Scan for the cell matching the given text and deliver its [x, y] coordinate at center. 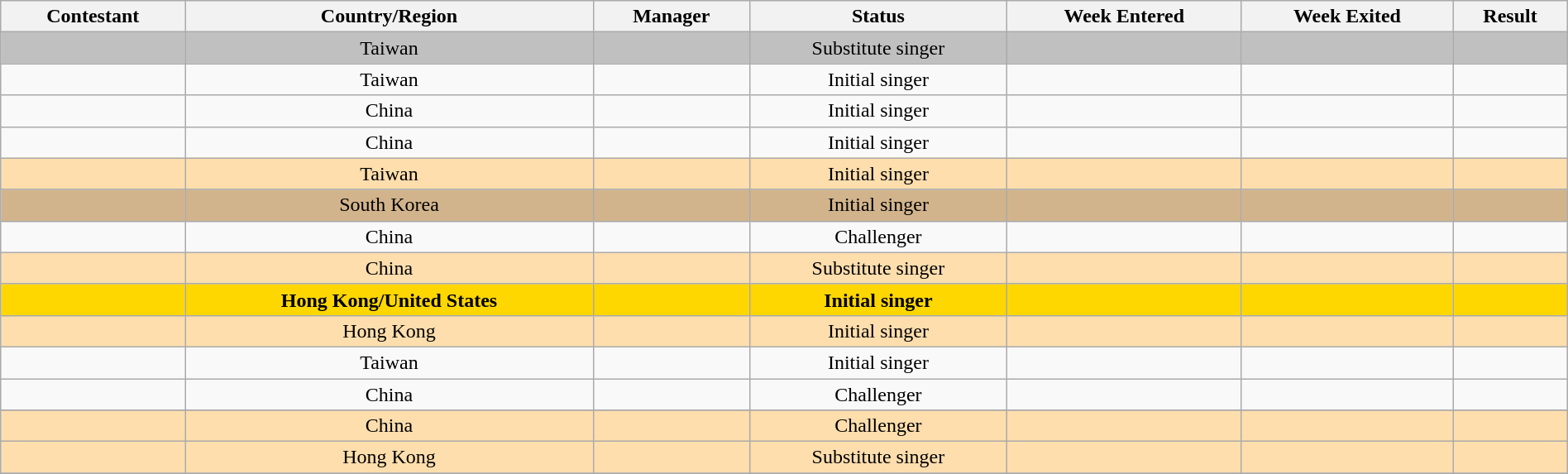
Country/Region [390, 17]
Week Exited [1347, 17]
Manager [672, 17]
South Korea [390, 205]
Hong Kong/United States [390, 299]
Status [878, 17]
Week Entered [1124, 17]
Result [1510, 17]
Contestant [93, 17]
